For the text-containing cell, return its midpoint in (X, Y) coordinate format. 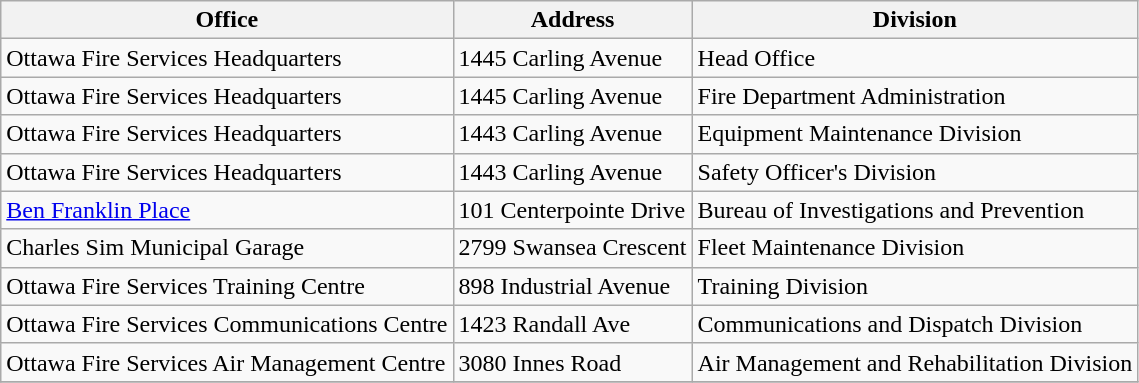
101 Centerpointe Drive (572, 210)
Fleet Maintenance Division (915, 248)
Safety Officer's Division (915, 172)
Address (572, 20)
Air Management and Rehabilitation Division (915, 362)
Office (227, 20)
Equipment Maintenance Division (915, 134)
Training Division (915, 286)
898 Industrial Avenue (572, 286)
Division (915, 20)
Fire Department Administration (915, 96)
Communications and Dispatch Division (915, 324)
3080 Innes Road (572, 362)
Ottawa Fire Services Air Management Centre (227, 362)
Ben Franklin Place (227, 210)
2799 Swansea Crescent (572, 248)
1423 Randall Ave (572, 324)
Bureau of Investigations and Prevention (915, 210)
Ottawa Fire Services Communications Centre (227, 324)
Head Office (915, 58)
Ottawa Fire Services Training Centre (227, 286)
Charles Sim Municipal Garage (227, 248)
